Identify which cell holds the provided text, then report its (X, Y) central coordinate. 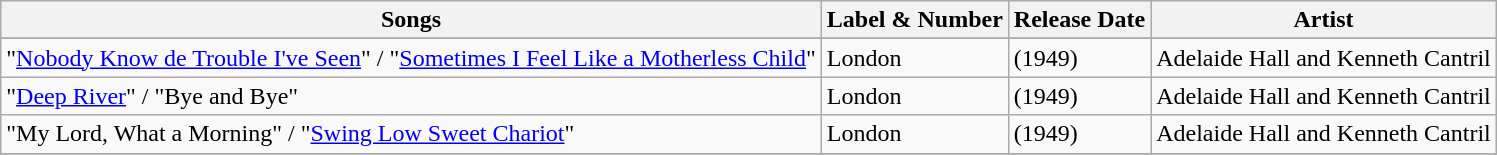
Release Date (1079, 20)
Label & Number (914, 20)
"Deep River" / "Bye and Bye" (412, 96)
Songs (412, 20)
"Nobody Know de Trouble I've Seen" / "Sometimes I Feel Like a Motherless Child" (412, 58)
Artist (1324, 20)
"My Lord, What a Morning" / "Swing Low Sweet Chariot" (412, 134)
